Find where the given text appears and provide that cell's center as (X, Y) coordinate. 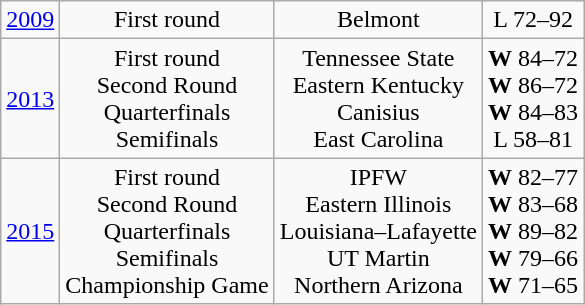
W 82–77W 83–68W 89–82W 79–66W 71–65 (534, 231)
2009 (30, 20)
First roundSecond RoundQuarterfinalsSemifinalsChampionship Game (167, 231)
First round (167, 20)
2015 (30, 231)
Tennessee StateEastern KentuckyCanisiusEast Carolina (378, 98)
L 72–92 (534, 20)
IPFWEastern IllinoisLouisiana–LafayetteUT MartinNorthern Arizona (378, 231)
2013 (30, 98)
W 84–72W 86–72W 84–83L 58–81 (534, 98)
Belmont (378, 20)
First roundSecond RoundQuarterfinalsSemifinals (167, 98)
